From the cell containing the given text, extract its center point as [x, y] coordinate. 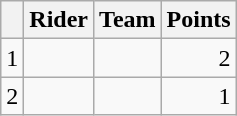
Rider [59, 20]
Points [198, 20]
Team [128, 20]
